From the cell containing the given text, extract its center point as [X, Y] coordinate. 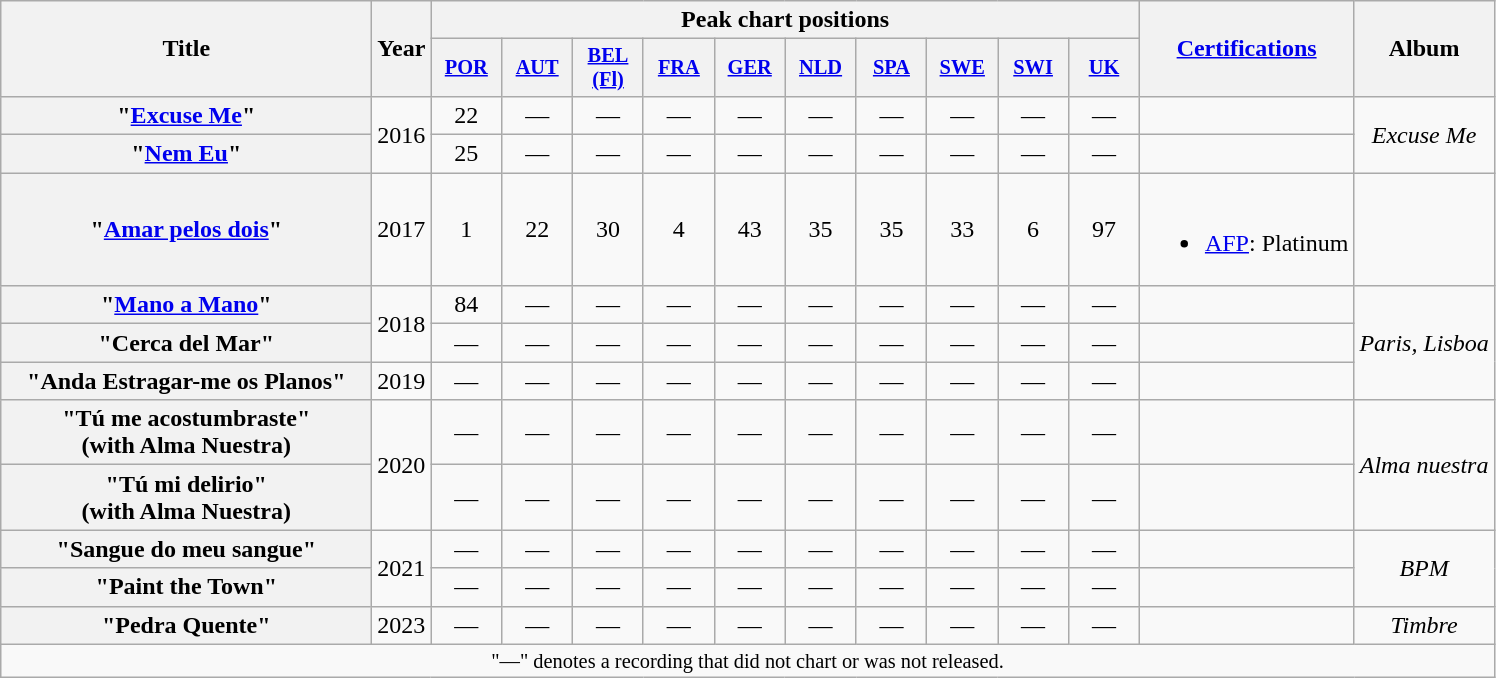
SPA [892, 68]
BEL (Fl) [608, 68]
"Nem Eu" [186, 154]
1 [466, 230]
4 [678, 230]
6 [1034, 230]
"Tú me acostumbraste"(with Alma Nuestra) [186, 432]
Alma nuestra [1424, 465]
97 [1104, 230]
2019 [402, 381]
"Amar pelos dois" [186, 230]
2016 [402, 134]
43 [750, 230]
Title [186, 49]
84 [466, 305]
2021 [402, 568]
BPM [1424, 568]
Paris, Lisboa [1424, 343]
NLD [820, 68]
SWE [962, 68]
"Sangue do meu sangue" [186, 549]
Peak chart positions [786, 20]
Certifications [1246, 49]
FRA [678, 68]
"Anda Estragar-me os Planos" [186, 381]
"Mano a Mano" [186, 305]
"Excuse Me" [186, 115]
"Tú mi delirio"(with Alma Nuestra) [186, 498]
"Pedra Quente" [186, 625]
Album [1424, 49]
Timbre [1424, 625]
AFP: Platinum [1246, 230]
33 [962, 230]
2020 [402, 465]
POR [466, 68]
"Paint the Town" [186, 587]
Excuse Me [1424, 134]
2018 [402, 324]
30 [608, 230]
SWI [1034, 68]
GER [750, 68]
"Cerca del Mar" [186, 343]
Year [402, 49]
AUT [538, 68]
25 [466, 154]
"—" denotes a recording that did not chart or was not released. [748, 661]
2017 [402, 230]
UK [1104, 68]
2023 [402, 625]
